Scan for the cell matching the given text and deliver its (X, Y) coordinate at center. 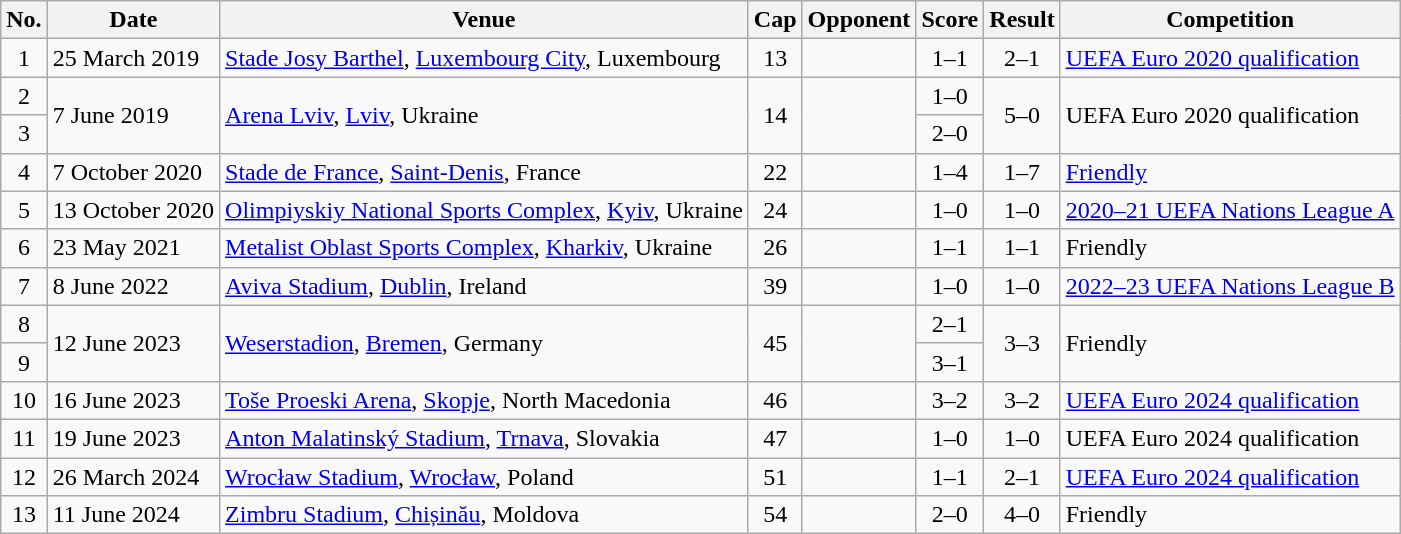
7 (24, 286)
4–0 (1022, 515)
8 June 2022 (133, 286)
11 June 2024 (133, 515)
Cap (775, 20)
Olimpiyskiy National Sports Complex, Kyiv, Ukraine (484, 210)
26 (775, 248)
11 (24, 438)
2020–21 UEFA Nations League A (1230, 210)
Stade de France, Saint-Denis, France (484, 172)
54 (775, 515)
24 (775, 210)
2 (24, 96)
1 (24, 58)
4 (24, 172)
45 (775, 343)
26 March 2024 (133, 477)
Anton Malatinský Stadium, Trnava, Slovakia (484, 438)
5–0 (1022, 115)
16 June 2023 (133, 400)
Date (133, 20)
Arena Lviv, Lviv, Ukraine (484, 115)
51 (775, 477)
Zimbru Stadium, Chișinău, Moldova (484, 515)
22 (775, 172)
7 October 2020 (133, 172)
Weserstadion, Bremen, Germany (484, 343)
9 (24, 362)
12 June 2023 (133, 343)
6 (24, 248)
3 (24, 134)
10 (24, 400)
25 March 2019 (133, 58)
47 (775, 438)
Opponent (859, 20)
Result (1022, 20)
Score (950, 20)
23 May 2021 (133, 248)
No. (24, 20)
3–3 (1022, 343)
5 (24, 210)
Metalist Oblast Sports Complex, Kharkiv, Ukraine (484, 248)
12 (24, 477)
46 (775, 400)
14 (775, 115)
2022–23 UEFA Nations League B (1230, 286)
Competition (1230, 20)
13 October 2020 (133, 210)
1–7 (1022, 172)
3–1 (950, 362)
Stade Josy Barthel, Luxembourg City, Luxembourg (484, 58)
19 June 2023 (133, 438)
Venue (484, 20)
7 June 2019 (133, 115)
39 (775, 286)
8 (24, 324)
Wrocław Stadium, Wrocław, Poland (484, 477)
Aviva Stadium, Dublin, Ireland (484, 286)
1–4 (950, 172)
Toše Proeski Arena, Skopje, North Macedonia (484, 400)
